Locate the cell with the specified text and output its (x, y) center coordinate. 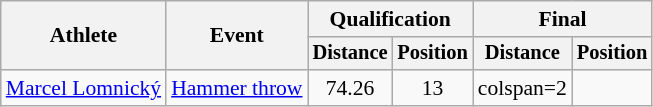
Athlete (84, 36)
Event (236, 36)
Final (562, 19)
colspan=2 (522, 88)
74.26 (350, 88)
Marcel Lomnický (84, 88)
Qualification (390, 19)
Hammer throw (236, 88)
13 (432, 88)
